Locate the cell with the specified text and output its [x, y] center coordinate. 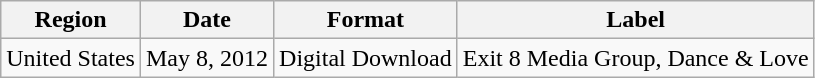
United States [71, 58]
Exit 8 Media Group, Dance & Love [636, 58]
Date [206, 20]
Label [636, 20]
Format [366, 20]
Region [71, 20]
May 8, 2012 [206, 58]
Digital Download [366, 58]
